Extract the [x, y] coordinate from the center of the cell holding the provided text.  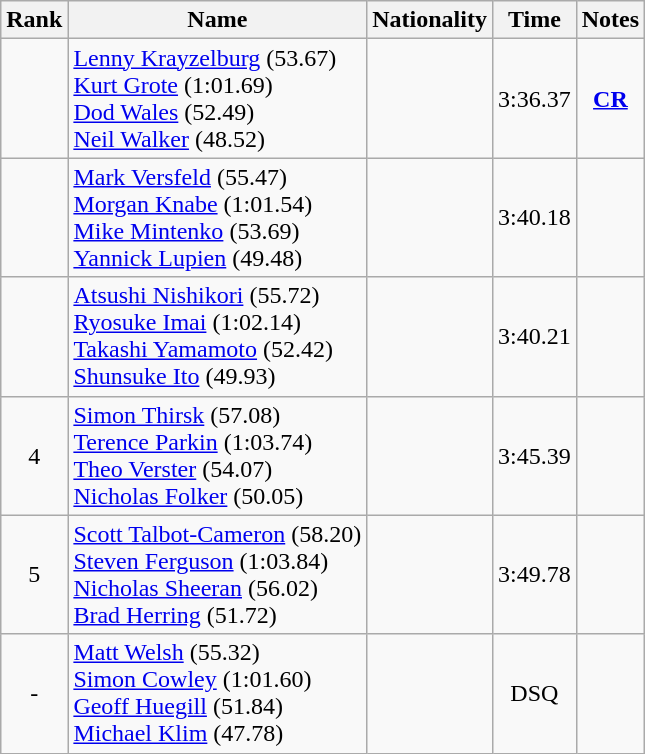
5 [34, 574]
DSQ [534, 694]
3:49.78 [534, 574]
Matt Welsh (55.32) Simon Cowley (1:01.60) Geoff Huegill (51.84) Michael Klim (47.78) [218, 694]
3:45.39 [534, 456]
Atsushi Nishikori (55.72) Ryosuke Imai (1:02.14) Takashi Yamamoto (52.42) Shunsuke Ito (49.93) [218, 336]
4 [34, 456]
CR [610, 98]
Nationality [430, 20]
Lenny Krayzelburg (53.67) Kurt Grote (1:01.69) Dod Wales (52.49) Neil Walker (48.52) [218, 98]
Scott Talbot-Cameron (58.20) Steven Ferguson (1:03.84) Nicholas Sheeran (56.02) Brad Herring (51.72) [218, 574]
3:36.37 [534, 98]
Simon Thirsk (57.08) Terence Parkin (1:03.74) Theo Verster (54.07) Nicholas Folker (50.05) [218, 456]
- [34, 694]
Time [534, 20]
Name [218, 20]
3:40.18 [534, 218]
Notes [610, 20]
Rank [34, 20]
Mark Versfeld (55.47) Morgan Knabe (1:01.54) Mike Mintenko (53.69) Yannick Lupien (49.48) [218, 218]
3:40.21 [534, 336]
